Locate the cell with the specified text and output its [X, Y] center coordinate. 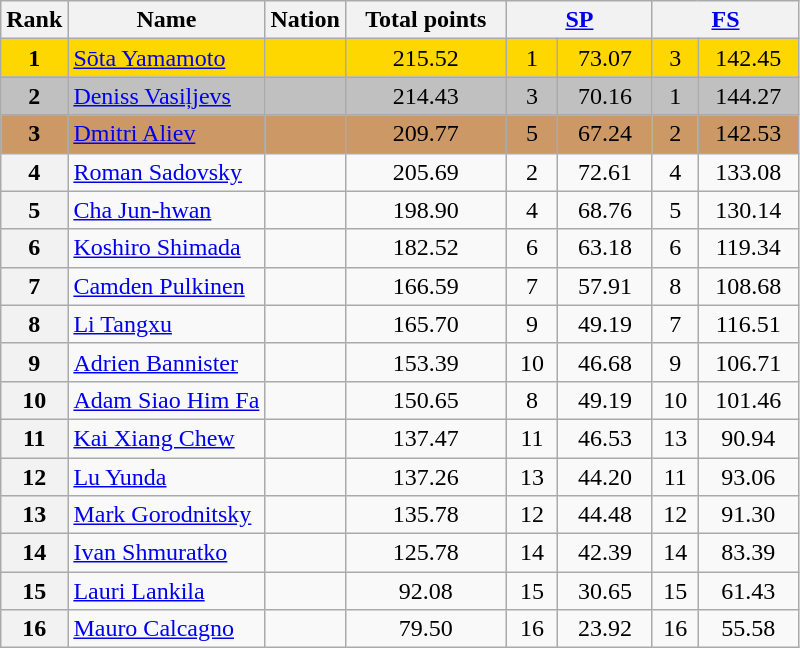
Li Tangxu [166, 324]
142.45 [748, 58]
108.68 [748, 286]
FS [725, 20]
92.08 [426, 591]
46.68 [606, 362]
214.43 [426, 96]
205.69 [426, 172]
Total points [426, 20]
130.14 [748, 210]
70.16 [606, 96]
Sōta Yamamoto [166, 58]
42.39 [606, 553]
44.20 [606, 477]
Roman Sadovsky [166, 172]
Rank [34, 20]
68.76 [606, 210]
30.65 [606, 591]
Name [166, 20]
106.71 [748, 362]
150.65 [426, 400]
Dmitri Aliev [166, 134]
133.08 [748, 172]
67.24 [606, 134]
72.61 [606, 172]
Lauri Lankila [166, 591]
153.39 [426, 362]
Camden Pulkinen [166, 286]
116.51 [748, 324]
57.91 [606, 286]
61.43 [748, 591]
46.53 [606, 438]
Ivan Shmuratko [166, 553]
Cha Jun-hwan [166, 210]
198.90 [426, 210]
119.34 [748, 248]
Deniss Vasiļjevs [166, 96]
135.78 [426, 515]
91.30 [748, 515]
142.53 [748, 134]
144.27 [748, 96]
Adrien Bannister [166, 362]
182.52 [426, 248]
90.94 [748, 438]
209.77 [426, 134]
Adam Siao Him Fa [166, 400]
137.26 [426, 477]
Koshiro Shimada [166, 248]
93.06 [748, 477]
Nation [305, 20]
Mark Gorodnitsky [166, 515]
166.59 [426, 286]
44.48 [606, 515]
73.07 [606, 58]
SP [579, 20]
Lu Yunda [166, 477]
79.50 [426, 629]
125.78 [426, 553]
63.18 [606, 248]
55.58 [748, 629]
Kai Xiang Chew [166, 438]
Mauro Calcagno [166, 629]
165.70 [426, 324]
101.46 [748, 400]
23.92 [606, 629]
215.52 [426, 58]
83.39 [748, 553]
137.47 [426, 438]
